From the cell containing the given text, extract its center point as (x, y) coordinate. 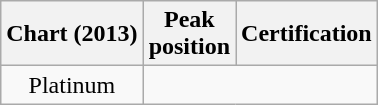
Peakposition (189, 34)
Chart (2013) (72, 34)
Platinum (72, 85)
Certification (307, 34)
